Pinpoint the cell where the given text exists, returning its [x, y] midpoint coordinate. 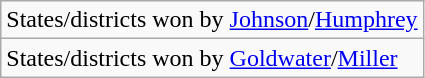
States/districts won by Goldwater/Miller [212, 58]
States/districts won by Johnson/Humphrey [212, 20]
